Output the (X, Y) coordinate of the center of the cell containing the given text.  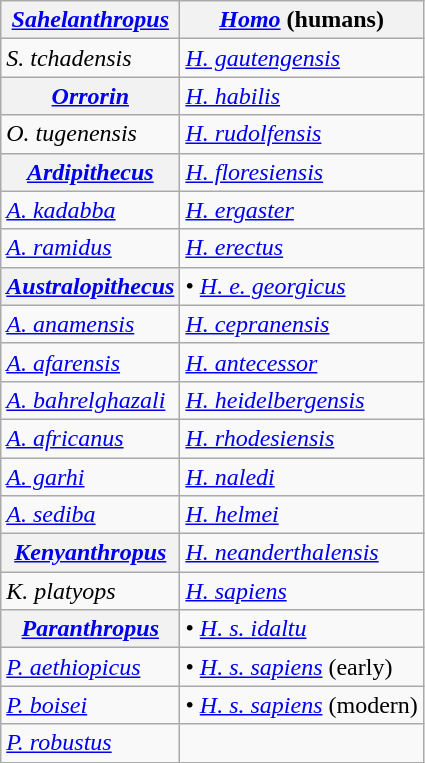
Australopithecus (90, 286)
P. boisei (90, 705)
A. ramidus (90, 248)
Paranthropus (90, 629)
Orrorin (90, 96)
A. sediba (90, 515)
H. gautengensis (302, 58)
H. floresiensis (302, 172)
Sahelanthropus (90, 20)
A. garhi (90, 477)
Homo (humans) (302, 20)
• H. s. sapiens (early) (302, 667)
P. aethiopicus (90, 667)
A. africanus (90, 438)
H. erectus (302, 248)
H. helmei (302, 515)
Kenyanthropus (90, 553)
A. bahrelghazali (90, 400)
S. tchadensis (90, 58)
• H. s. sapiens (modern) (302, 705)
• H. e. georgicus (302, 286)
H. rudolfensis (302, 134)
P. robustus (90, 743)
A. afarensis (90, 362)
H. neanderthalensis (302, 553)
H. heidelbergensis (302, 400)
H. rhodesiensis (302, 438)
H. antecessor (302, 362)
A. anamensis (90, 324)
O. tugenensis (90, 134)
H. habilis (302, 96)
• H. s. idaltu (302, 629)
H. sapiens (302, 591)
H. naledi (302, 477)
H. cepranensis (302, 324)
K. platyops (90, 591)
H. ergaster (302, 210)
A. kadabba (90, 210)
Ardipithecus (90, 172)
